Pinpoint the cell where the given text exists, returning its [X, Y] midpoint coordinate. 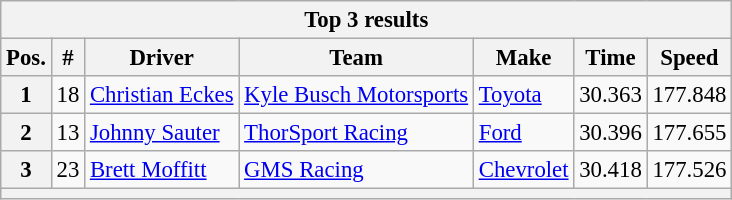
Driver [162, 58]
Top 3 results [366, 20]
13 [68, 133]
Team [356, 58]
# [68, 58]
30.396 [610, 133]
3 [26, 170]
1 [26, 95]
Johnny Sauter [162, 133]
Kyle Busch Motorsports [356, 95]
18 [68, 95]
177.848 [690, 95]
Brett Moffitt [162, 170]
Ford [523, 133]
Toyota [523, 95]
ThorSport Racing [356, 133]
Time [610, 58]
GMS Racing [356, 170]
Chevrolet [523, 170]
177.526 [690, 170]
Pos. [26, 58]
30.418 [610, 170]
Speed [690, 58]
30.363 [610, 95]
2 [26, 133]
Christian Eckes [162, 95]
Make [523, 58]
177.655 [690, 133]
23 [68, 170]
